Detect which cell encompasses the target text, then output its [x, y] center coordinate. 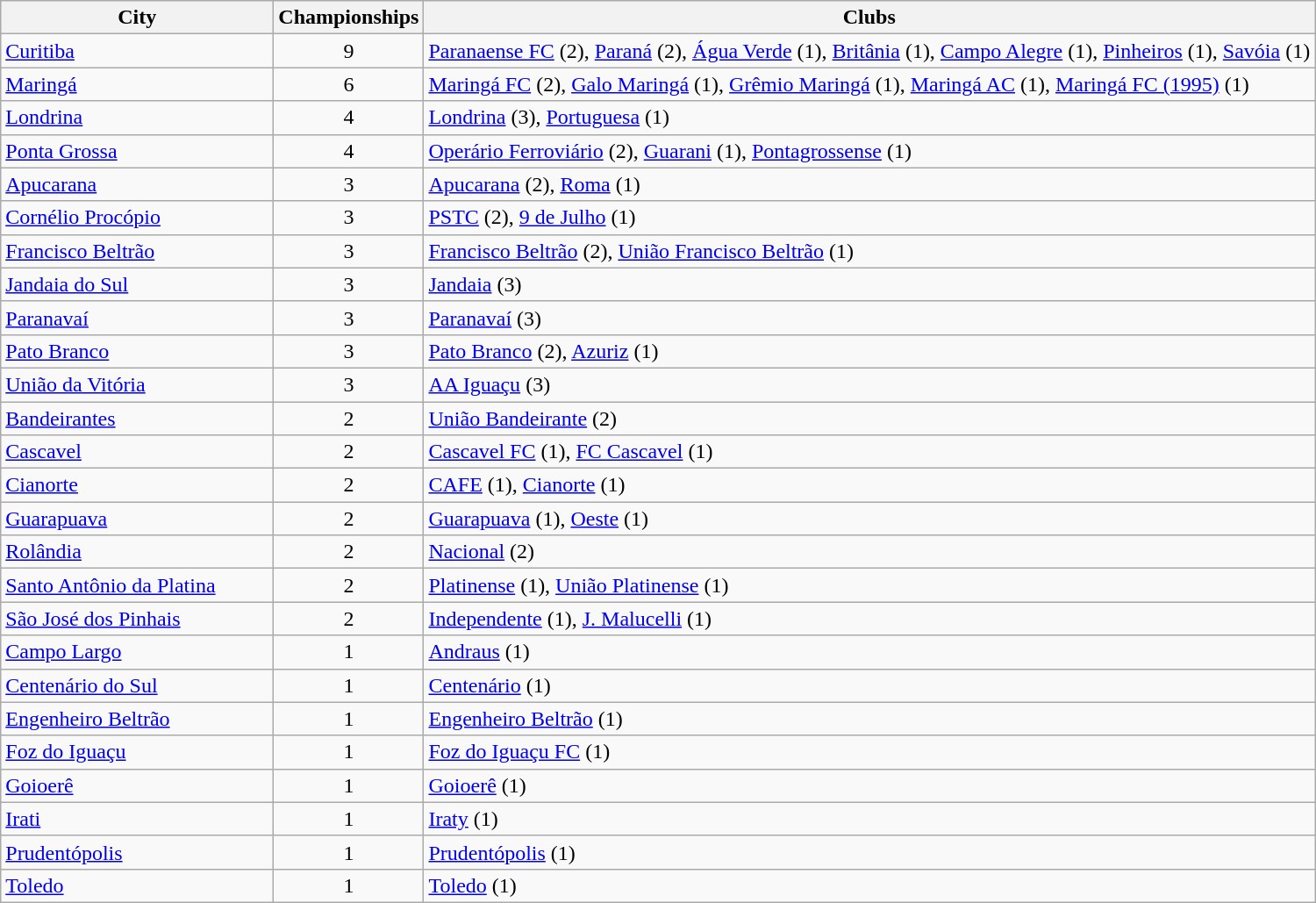
Engenheiro Beltrão [137, 719]
Andraus (1) [869, 652]
Independente (1), J. Malucelli (1) [869, 619]
Foz do Iguaçu [137, 752]
Cianorte [137, 485]
Iraty (1) [869, 819]
Curitiba [137, 51]
União Bandeirante (2) [869, 419]
Nacional (2) [869, 552]
Guarapuava [137, 519]
Francisco Beltrão (2), União Francisco Beltrão (1) [869, 251]
Bandeirantes [137, 419]
Operário Ferroviário (2), Guarani (1), Pontagrossense (1) [869, 151]
Rolândia [137, 552]
Cascavel FC (1), FC Cascavel (1) [869, 452]
Maringá FC (2), Galo Maringá (1), Grêmio Maringá (1), Maringá AC (1), Maringá FC (1995) (1) [869, 84]
Francisco Beltrão [137, 251]
CAFE (1), Cianorte (1) [869, 485]
Goioerê (1) [869, 785]
Jandaia (3) [869, 284]
Apucarana (2), Roma (1) [869, 184]
Centenário (1) [869, 685]
Toledo (1) [869, 885]
Apucarana [137, 184]
9 [349, 51]
Irati [137, 819]
PSTC (2), 9 de Julho (1) [869, 218]
Campo Largo [137, 652]
Platinense (1), União Platinense (1) [869, 585]
Cornélio Procópio [137, 218]
Paranaense FC (2), Paraná (2), Água Verde (1), Britânia (1), Campo Alegre (1), Pinheiros (1), Savóia (1) [869, 51]
Cascavel [137, 452]
City [137, 18]
Prudentópolis (1) [869, 852]
Londrina [137, 118]
Championships [349, 18]
Santo Antônio da Platina [137, 585]
6 [349, 84]
Pato Branco [137, 351]
Engenheiro Beltrão (1) [869, 719]
Ponta Grossa [137, 151]
Foz do Iguaçu FC (1) [869, 752]
Maringá [137, 84]
São José dos Pinhais [137, 619]
União da Vitória [137, 384]
Londrina (3), Portuguesa (1) [869, 118]
Jandaia do Sul [137, 284]
Clubs [869, 18]
Toledo [137, 885]
Guarapuava (1), Oeste (1) [869, 519]
Pato Branco (2), Azuriz (1) [869, 351]
Prudentópolis [137, 852]
Paranavaí (3) [869, 318]
Paranavaí [137, 318]
AA Iguaçu (3) [869, 384]
Goioerê [137, 785]
Centenário do Sul [137, 685]
